Return the [X, Y] coordinate for the center point of the cell that contains the specified text.  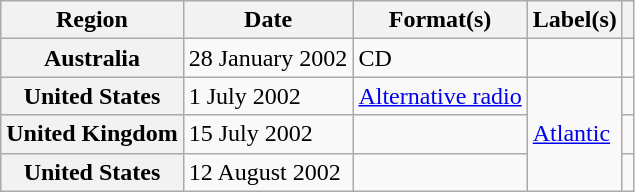
12 August 2002 [268, 172]
1 July 2002 [268, 96]
Region [92, 20]
United Kingdom [92, 134]
28 January 2002 [268, 58]
Atlantic [574, 134]
Format(s) [440, 20]
15 July 2002 [268, 134]
Label(s) [574, 20]
Alternative radio [440, 96]
Australia [92, 58]
CD [440, 58]
Date [268, 20]
